Locate the cell with the specified text and output its (X, Y) center coordinate. 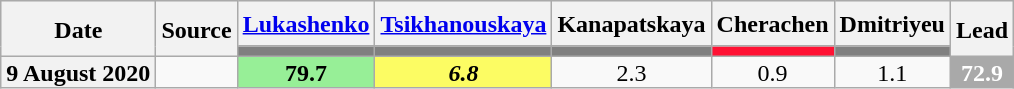
Source (196, 29)
0.9 (772, 72)
Cherachen (772, 24)
72.9 (982, 72)
79.7 (306, 72)
Tsikhanouskaya (464, 24)
6.8 (464, 72)
1.1 (892, 72)
Lukashenko (306, 24)
Kanapatskaya (632, 24)
Dmitriyeu (892, 24)
Lead (982, 29)
9 August 2020 (78, 72)
Date (78, 29)
2.3 (632, 72)
